Identify which cell holds the provided text, then report its (X, Y) central coordinate. 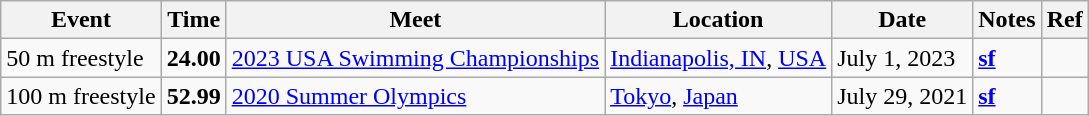
Ref (1064, 20)
Event (81, 20)
July 29, 2021 (902, 96)
50 m freestyle (81, 58)
52.99 (194, 96)
Date (902, 20)
Time (194, 20)
2020 Summer Olympics (415, 96)
Indianapolis, IN, USA (718, 58)
Notes (1007, 20)
Tokyo, Japan (718, 96)
100 m freestyle (81, 96)
July 1, 2023 (902, 58)
24.00 (194, 58)
Location (718, 20)
Meet (415, 20)
2023 USA Swimming Championships (415, 58)
